Extract the (X, Y) coordinate from the center of the cell holding the provided text.  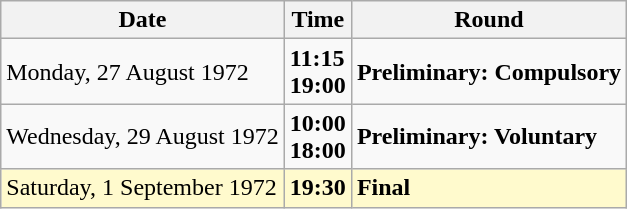
19:30 (318, 188)
Date (143, 20)
Preliminary: Voluntary (488, 136)
Saturday, 1 September 1972 (143, 188)
Wednesday, 29 August 1972 (143, 136)
Monday, 27 August 1972 (143, 72)
10:0018:00 (318, 136)
Preliminary: Compulsory (488, 72)
11:1519:00 (318, 72)
Round (488, 20)
Time (318, 20)
Final (488, 188)
